Find where the given text appears and provide that cell's center as [X, Y] coordinate. 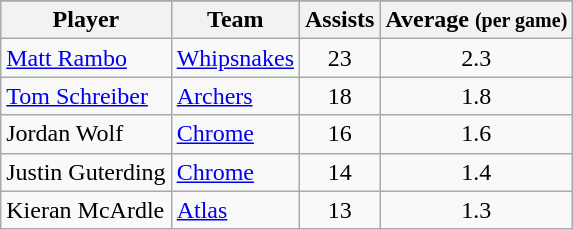
2.3 [476, 58]
1.4 [476, 172]
Whipsnakes [235, 58]
1.8 [476, 96]
Team [235, 20]
Tom Schreiber [86, 96]
18 [340, 96]
13 [340, 210]
Assists [340, 20]
23 [340, 58]
16 [340, 134]
1.3 [476, 210]
Atlas [235, 210]
Matt Rambo [86, 58]
14 [340, 172]
Average (per game) [476, 20]
Player [86, 20]
Kieran McArdle [86, 210]
Jordan Wolf [86, 134]
Justin Guterding [86, 172]
1.6 [476, 134]
Archers [235, 96]
